Identify which cell holds the provided text, then report its (X, Y) central coordinate. 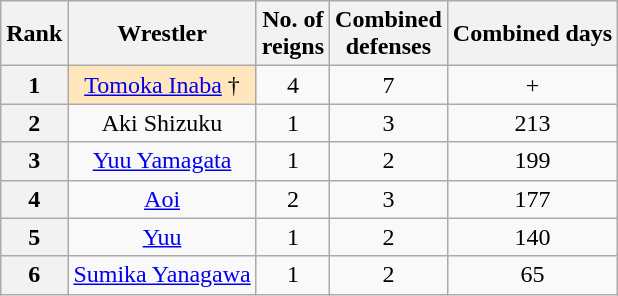
Combined days (532, 34)
Combineddefenses (389, 34)
Aki Shizuku (162, 123)
Wrestler (162, 34)
140 (532, 237)
Yuu (162, 237)
Yuu Yamagata (162, 161)
6 (34, 275)
No. ofreigns (292, 34)
213 (532, 123)
Tomoka Inaba † (162, 85)
5 (34, 237)
+ (532, 85)
Aoi (162, 199)
Sumika Yanagawa (162, 275)
7 (389, 85)
65 (532, 275)
177 (532, 199)
Rank (34, 34)
199 (532, 161)
